Return the [x, y] coordinate for the center point of the cell that contains the specified text.  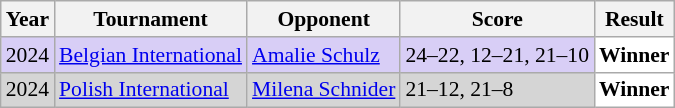
Year [28, 19]
Score [497, 19]
Amalie Schulz [324, 55]
Polish International [150, 90]
Belgian International [150, 55]
24–22, 12–21, 21–10 [497, 55]
Opponent [324, 19]
21–12, 21–8 [497, 90]
Milena Schnider [324, 90]
Result [634, 19]
Tournament [150, 19]
